For the text-containing cell, return its midpoint in [x, y] coordinate format. 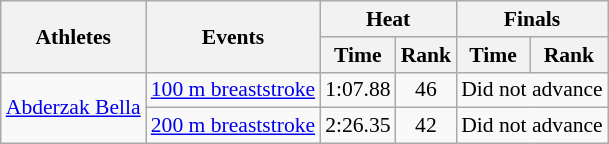
Heat [388, 19]
Abderzak Bella [74, 108]
2:26.35 [358, 126]
46 [426, 90]
200 m breaststroke [233, 126]
Events [233, 36]
100 m breaststroke [233, 90]
42 [426, 126]
Finals [532, 19]
1:07.88 [358, 90]
Athletes [74, 36]
